Locate the cell with the specified text and output its [x, y] center coordinate. 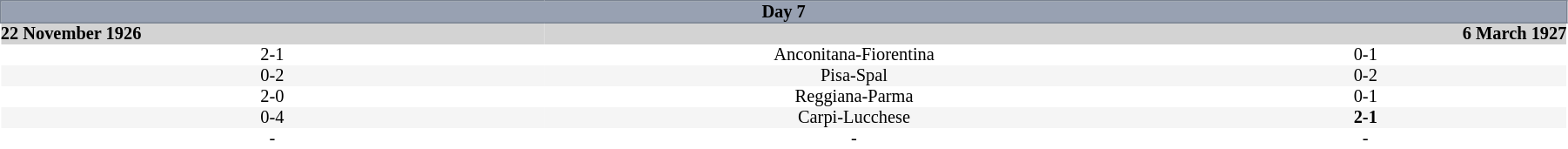
2-0 [272, 97]
6 March 1927 [1365, 33]
Anconitana-Fiorentina [854, 55]
Reggiana-Parma [854, 97]
0-4 [272, 118]
Day 7 [784, 12]
22 November 1926 [272, 33]
Pisa-Spal [854, 76]
Carpi-Lucchese [854, 118]
